For the text-containing cell, return its midpoint in [X, Y] coordinate format. 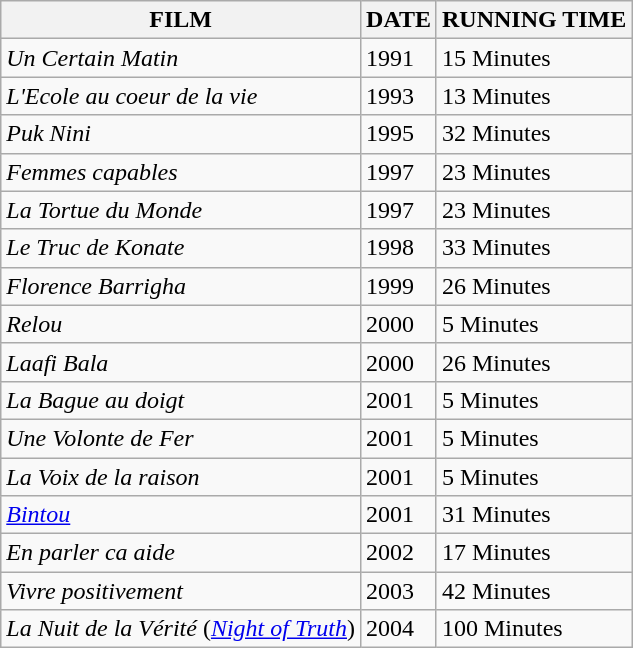
31 Minutes [534, 515]
1999 [399, 286]
La Voix de la raison [181, 477]
Relou [181, 324]
Puk Nini [181, 134]
En parler ca aide [181, 553]
L'Ecole au coeur de la vie [181, 96]
17 Minutes [534, 553]
Le Truc de Konate [181, 248]
32 Minutes [534, 134]
1991 [399, 58]
Laafi Bala [181, 362]
Une Volonte de Fer [181, 438]
1998 [399, 248]
DATE [399, 20]
100 Minutes [534, 629]
2002 [399, 553]
Femmes capables [181, 172]
33 Minutes [534, 248]
La Bague au doigt [181, 400]
15 Minutes [534, 58]
La Tortue du Monde [181, 210]
Florence Barrigha [181, 286]
La Nuit de la Vérité (Night of Truth) [181, 629]
42 Minutes [534, 591]
FILM [181, 20]
1993 [399, 96]
RUNNING TIME [534, 20]
2003 [399, 591]
Un Certain Matin [181, 58]
Bintou [181, 515]
1995 [399, 134]
2004 [399, 629]
13 Minutes [534, 96]
Vivre positivement [181, 591]
